Return (x, y) of the center of cell containing provided text 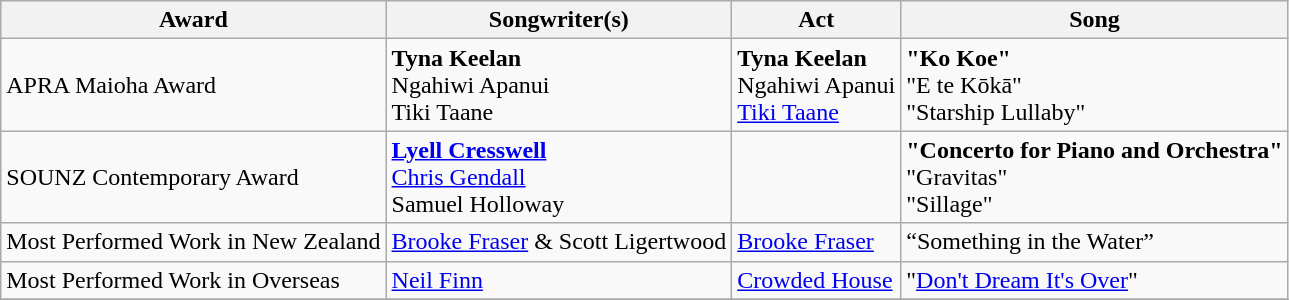
SOUNZ Contemporary Award (194, 177)
Brooke Fraser & Scott Ligertwood (559, 242)
"Ko Koe""E te Kōkā""Starship Lullaby" (1094, 85)
Song (1094, 20)
Award (194, 20)
Most Performed Work in Overseas (194, 280)
Neil Finn (559, 280)
"Concerto for Piano and Orchestra""Gravitas""Sillage" (1094, 177)
APRA Maioha Award (194, 85)
Most Performed Work in New Zealand (194, 242)
"Don't Dream It's Over" (1094, 280)
Songwriter(s) (559, 20)
Act (816, 20)
Lyell CresswellChris GendallSamuel Holloway (559, 177)
Brooke Fraser (816, 242)
“Something in the Water” (1094, 242)
Crowded House (816, 280)
